Return the [x, y] coordinate for the center point of the cell that contains the specified text.  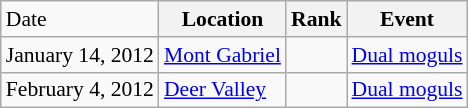
January 14, 2012 [80, 55]
Mont Gabriel [222, 55]
Event [408, 19]
Date [80, 19]
Rank [316, 19]
Location [222, 19]
February 4, 2012 [80, 90]
Deer Valley [222, 90]
